Find where the given text appears and provide that cell's center as [x, y] coordinate. 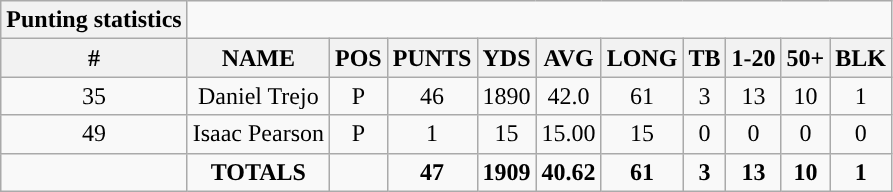
YDS [506, 58]
46 [432, 96]
NAME [258, 58]
POS [359, 58]
Isaac Pearson [258, 134]
1890 [506, 96]
BLK [861, 58]
1-20 [754, 58]
TOTALS [258, 172]
40.62 [568, 172]
1909 [506, 172]
42.0 [568, 96]
15.00 [568, 134]
Punting statistics [94, 20]
PUNTS [432, 58]
Daniel Trejo [258, 96]
47 [432, 172]
50+ [806, 58]
AVG [568, 58]
# [94, 58]
49 [94, 134]
35 [94, 96]
LONG [642, 58]
TB [704, 58]
